Find where the given text appears and provide that cell's center as [X, Y] coordinate. 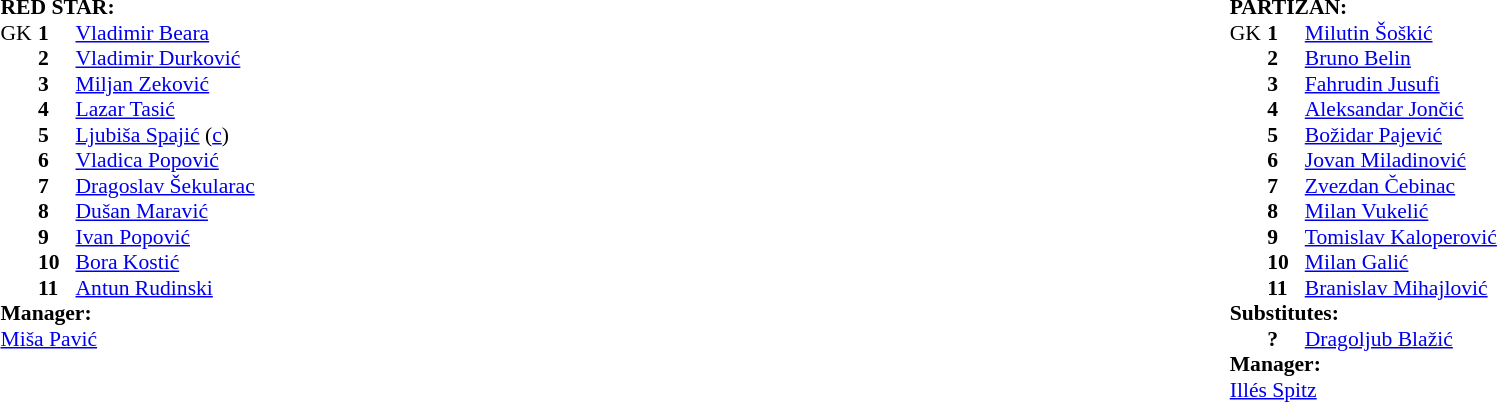
Miša Pavić [188, 339]
Vladimir Durković [226, 59]
Miljan Zeković [226, 84]
Vladimir Beara [226, 33]
Lazar Tasić [226, 109]
Bora Kostić [226, 263]
Vladica Popović [226, 161]
Dušan Maravić [226, 211]
Antun Rudinski [226, 288]
Manager: [188, 313]
? [1286, 339]
Ivan Popović [226, 237]
Dragoslav Šekularac [226, 186]
Ljubiša Spajić (c) [226, 135]
